For the text-containing cell, return its midpoint in [x, y] coordinate format. 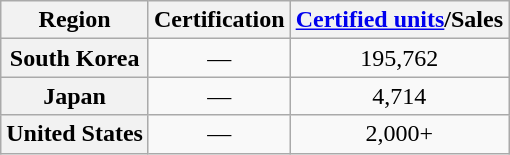
United States [75, 134]
Certified units/Sales [399, 20]
2,000+ [399, 134]
195,762 [399, 58]
Certification [219, 20]
4,714 [399, 96]
Japan [75, 96]
Region [75, 20]
South Korea [75, 58]
